Pinpoint the cell where the given text exists, returning its (x, y) midpoint coordinate. 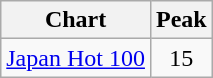
15 (181, 58)
Chart (76, 20)
Japan Hot 100 (76, 58)
Peak (181, 20)
